Return the (X, Y) coordinate for the center point of the cell that contains the specified text.  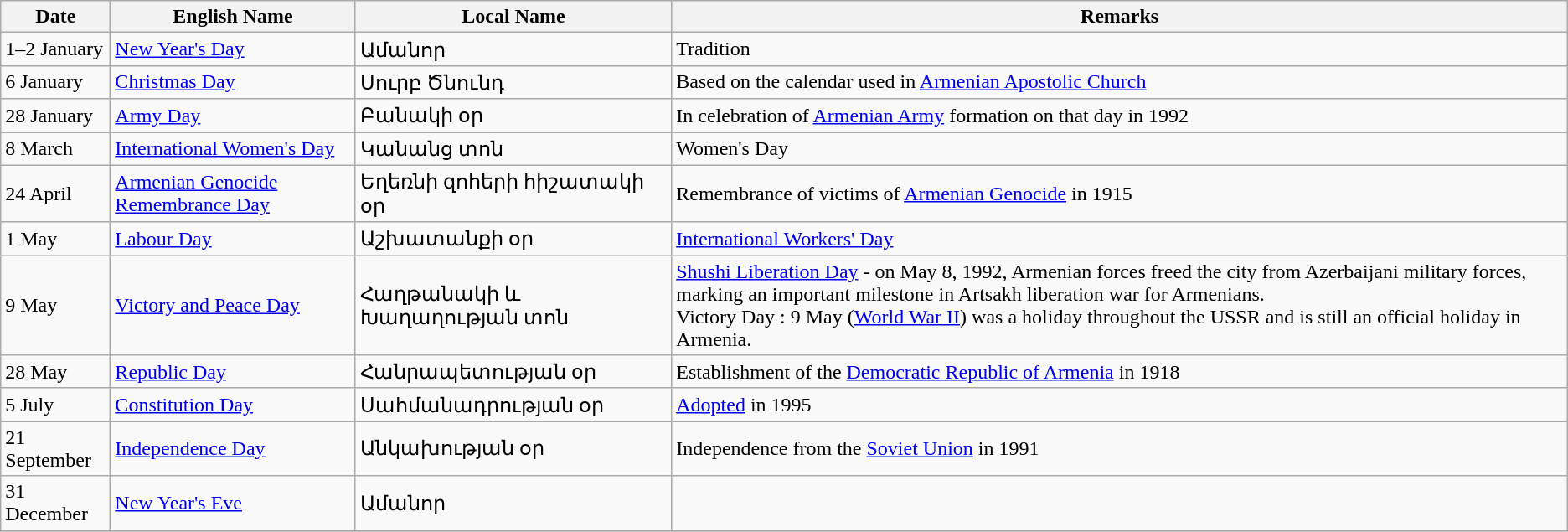
Date (55, 17)
International Women's Day (233, 149)
Սահմանադրության օր (513, 405)
Army Day (233, 116)
Adopted in 1995 (1120, 405)
Եղեռնի զոհերի հիշատակի օր (513, 194)
31 December (55, 503)
6 January (55, 82)
21 September (55, 449)
Հանրապետության օր (513, 372)
Republic Day (233, 372)
International Workers' Day (1120, 239)
24 April (55, 194)
Based on the calendar used in Armenian Apostolic Church (1120, 82)
28 May (55, 372)
Victory and Peace Day (233, 305)
5 July (55, 405)
Constitution Day (233, 405)
Local Name (513, 17)
28 January (55, 116)
Tradition (1120, 49)
English Name (233, 17)
Հաղթանակի և Խաղաղության տոն (513, 305)
New Year's Day (233, 49)
Սուրբ Ծնունդ (513, 82)
Independence Day (233, 449)
8 March (55, 149)
Independence from the Soviet Union in 1991 (1120, 449)
Women's Day (1120, 149)
Labour Day (233, 239)
Christmas Day (233, 82)
New Year's Eve (233, 503)
Remarks (1120, 17)
Աշխատանքի օր (513, 239)
Remembrance of victims of Armenian Genocide in 1915 (1120, 194)
Բանակի օր (513, 116)
9 May (55, 305)
1–2 January (55, 49)
Establishment of the Democratic Republic of Armenia in 1918 (1120, 372)
Armenian Genocide Remembrance Day (233, 194)
1 May (55, 239)
In celebration of Armenian Army formation on that day in 1992 (1120, 116)
Կանանց տոն (513, 149)
Անկախության օր (513, 449)
